Determine the [x, y] coordinate at the center of the cell enclosing the given text.  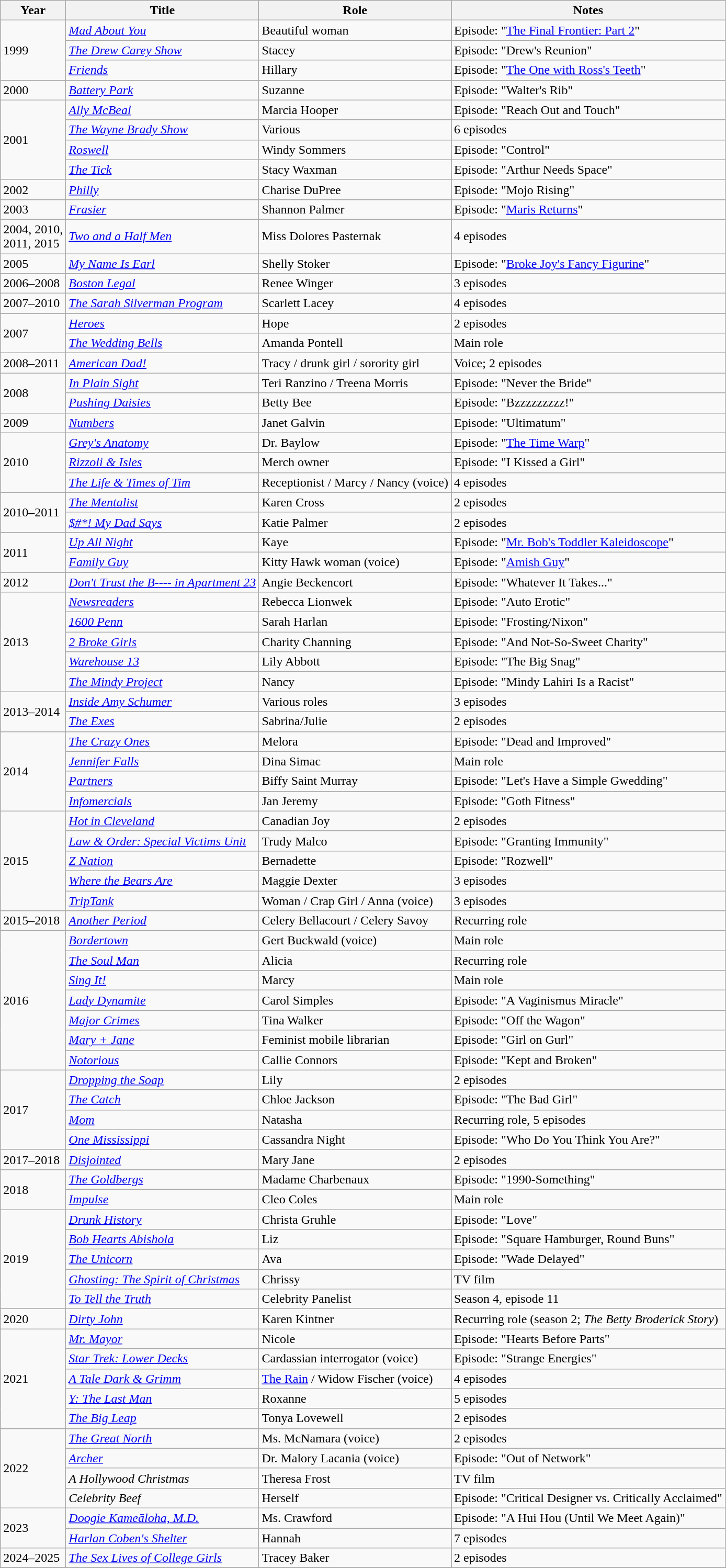
Cardassian interrogator (voice) [355, 1359]
Sing It! [162, 980]
The Goldbergs [162, 1179]
Ms. McNamara (voice) [355, 1438]
The Big Leap [162, 1418]
2024–2025 [33, 1558]
Marcy [355, 980]
Ghosting: The Spirit of Christmas [162, 1279]
Scarlett Lacey [355, 303]
$#*! My Dad Says [162, 522]
Episode: "Mr. Bob's Toddler Kaleidoscope" [588, 542]
Friends [162, 70]
Nancy [355, 682]
Episode: "Dead and Improved" [588, 741]
Chloe Jackson [355, 1100]
Boston Legal [162, 284]
Warehouse 13 [162, 662]
Two and a Half Men [162, 236]
Episode: "Strange Energies" [588, 1359]
The Wedding Bells [162, 343]
Shannon Palmer [355, 209]
Bordertown [162, 941]
The Mentalist [162, 502]
2020 [33, 1319]
Bernadette [355, 861]
2021 [33, 1379]
The Tick [162, 170]
2000 [33, 90]
Kitty Hawk woman (voice) [355, 562]
Inside Amy Schumer [162, 702]
Lily Abbott [355, 662]
Notorious [162, 1060]
Rebecca Lionwek [355, 602]
The Sex Lives of College Girls [162, 1558]
Episode: "Off the Wagon" [588, 1020]
Infomercials [162, 801]
Mom [162, 1120]
Renee Winger [355, 284]
Episode: "The Final Frontier: Part 2" [588, 30]
2017 [33, 1110]
Episode: "The Big Snag" [588, 662]
Numbers [162, 423]
Title [162, 10]
2013 [33, 642]
Sabrina/Julie [355, 721]
2015 [33, 861]
Episode: "Square Hamburger, Round Buns" [588, 1239]
Hope [355, 323]
Up All Night [162, 542]
Impulse [162, 1199]
Nicole [355, 1339]
Theresa Frost [355, 1478]
Where the Bears Are [162, 881]
Various roles [355, 702]
Episode: "Wade Delayed" [588, 1259]
2001 [33, 140]
Episode: "Ultimatum" [588, 423]
Beautiful woman [355, 30]
Stacey [355, 50]
Episode: "Mojo Rising" [588, 189]
Episode: "Out of Network" [588, 1458]
Charise DuPree [355, 189]
2007–2010 [33, 303]
Star Trek: Lower Decks [162, 1359]
Episode: "The One with Ross's Teeth" [588, 70]
Merch owner [355, 462]
Voice; 2 episodes [588, 363]
Katie Palmer [355, 522]
Marcia Hooper [355, 110]
Another Period [162, 921]
Cleo Coles [355, 1199]
Episode: "Kept and Broken" [588, 1060]
Stacy Waxman [355, 170]
2004, 2010,2011, 2015 [33, 236]
Various [355, 130]
Trudy Malco [355, 841]
Dirty John [162, 1319]
Heroes [162, 323]
TripTank [162, 900]
Windy Sommers [355, 150]
Y: The Last Man [162, 1398]
The Mindy Project [162, 682]
Hannah [355, 1538]
Dropping the Soap [162, 1080]
Episode: "Mindy Lahiri Is a Racist" [588, 682]
The Wayne Brady Show [162, 130]
Episode: "Whatever It Takes..." [588, 582]
Role [355, 10]
Pushing Daisies [162, 403]
A Tale Dark & Grimm [162, 1379]
The Exes [162, 721]
Dina Simac [355, 761]
Episode: "Hearts Before Parts" [588, 1339]
Z Nation [162, 861]
Battery Park [162, 90]
American Dad! [162, 363]
Archer [162, 1458]
1999 [33, 50]
Feminist mobile librarian [355, 1040]
Episode: "And Not-So-Sweet Charity" [588, 642]
Lady Dynamite [162, 1000]
The Unicorn [162, 1259]
2 Broke Girls [162, 642]
Episode: "Rozwell" [588, 861]
Karen Kintner [355, 1319]
Episode: "Granting Immunity" [588, 841]
Episode: "Reach Out and Touch" [588, 110]
2016 [33, 1000]
The Crazy Ones [162, 741]
Ava [355, 1259]
Philly [162, 189]
Episode: "Walter's Rib" [588, 90]
2015–2018 [33, 921]
2010–2011 [33, 512]
2005 [33, 263]
Mary Jane [355, 1159]
Celery Bellacourt / Celery Savoy [355, 921]
To Tell the Truth [162, 1299]
Partners [162, 781]
Episode: "Arthur Needs Space" [588, 170]
Rizzoli & Isles [162, 462]
Episode: "A Hui Hou (Until We Meet Again)" [588, 1518]
Major Crimes [162, 1020]
7 episodes [588, 1538]
Tina Walker [355, 1020]
Betty Bee [355, 403]
Grey's Anatomy [162, 443]
Jan Jeremy [355, 801]
Frasier [162, 209]
Janet Galvin [355, 423]
Melora [355, 741]
Natasha [355, 1120]
Tracy / drunk girl / sorority girl [355, 363]
6 episodes [588, 130]
Episode: "The Bad Girl" [588, 1100]
2023 [33, 1528]
A Hollywood Christmas [162, 1478]
Recurring role (season 2; The Betty Broderick Story) [588, 1319]
Angie Beckencort [355, 582]
Don't Trust the B---- in Apartment 23 [162, 582]
Disjointed [162, 1159]
Shelly Stoker [355, 263]
Kaye [355, 542]
Miss Dolores Pasternak [355, 236]
Episode: "Broke Joy's Fancy Figurine" [588, 263]
Doogie Kameāloha, M.D. [162, 1518]
Bob Hearts Abishola [162, 1239]
Episode: "Auto Erotic" [588, 602]
2002 [33, 189]
The Sarah Silverman Program [162, 303]
Charity Channing [355, 642]
Karen Cross [355, 502]
Woman / Crap Girl / Anna (voice) [355, 900]
2008–2011 [33, 363]
Dr. Malory Lacania (voice) [355, 1458]
Alicia [355, 961]
Episode: "Control" [588, 150]
2017–2018 [33, 1159]
Episode: "Maris Returns" [588, 209]
Madame Charbenaux [355, 1179]
Episode: "Who Do You Think You Are?" [588, 1140]
Episode: "Critical Designer vs. Critically Acclaimed" [588, 1498]
Carol Simples [355, 1000]
Herself [355, 1498]
Chrissy [355, 1279]
The Life & Times of Tim [162, 482]
Biffy Saint Murray [355, 781]
Mr. Mayor [162, 1339]
2010 [33, 462]
One Mississippi [162, 1140]
Sarah Harlan [355, 622]
Recurring role, 5 episodes [588, 1120]
Season 4, episode 11 [588, 1299]
Episode: "Drew's Reunion" [588, 50]
Celebrity Panelist [355, 1299]
Canadian Joy [355, 821]
2011 [33, 552]
Mad About You [162, 30]
Ms. Crawford [355, 1518]
The Soul Man [162, 961]
Tracey Baker [355, 1558]
Law & Order: Special Victims Unit [162, 841]
Episode: "A Vaginismus Miracle" [588, 1000]
The Great North [162, 1438]
The Rain / Widow Fischer (voice) [355, 1379]
Amanda Pontell [355, 343]
5 episodes [588, 1398]
Cassandra Night [355, 1140]
2007 [33, 333]
Receptionist / Marcy / Nancy (voice) [355, 482]
Jennifer Falls [162, 761]
Newsreaders [162, 602]
Family Guy [162, 562]
Suzanne [355, 90]
Gert Buckwald (voice) [355, 941]
Episode: "The Time Warp" [588, 443]
Callie Connors [355, 1060]
My Name Is Earl [162, 263]
2022 [33, 1468]
Christa Gruhle [355, 1220]
2013–2014 [33, 712]
Year [33, 10]
Roswell [162, 150]
Episode: "Never the Bride" [588, 383]
The Drew Carey Show [162, 50]
Liz [355, 1239]
Episode: "Love" [588, 1220]
Episode: "1990-Something" [588, 1179]
Episode: "Amish Guy" [588, 562]
Episode: "Frosting/Nixon" [588, 622]
2003 [33, 209]
Mary + Jane [162, 1040]
Tonya Lovewell [355, 1418]
Ally McBeal [162, 110]
2018 [33, 1189]
Episode: "Goth Fitness" [588, 801]
2019 [33, 1259]
Episode: "Let's Have a Simple Gwedding" [588, 781]
Harlan Coben's Shelter [162, 1538]
Hot in Cleveland [162, 821]
Roxanne [355, 1398]
1600 Penn [162, 622]
Celebrity Beef [162, 1498]
Drunk History [162, 1220]
2014 [33, 771]
2006–2008 [33, 284]
Hillary [355, 70]
Dr. Baylow [355, 443]
The Catch [162, 1100]
2009 [33, 423]
2012 [33, 582]
Notes [588, 10]
2008 [33, 393]
In Plain Sight [162, 383]
Episode: "Bzzzzzzzzz!" [588, 403]
Lily [355, 1080]
Episode: "Girl on Gurl" [588, 1040]
Maggie Dexter [355, 881]
Episode: "I Kissed a Girl" [588, 462]
Teri Ranzino / Treena Morris [355, 383]
